Capture the cell that displays the provided text and extract its (X, Y) central coordinate. 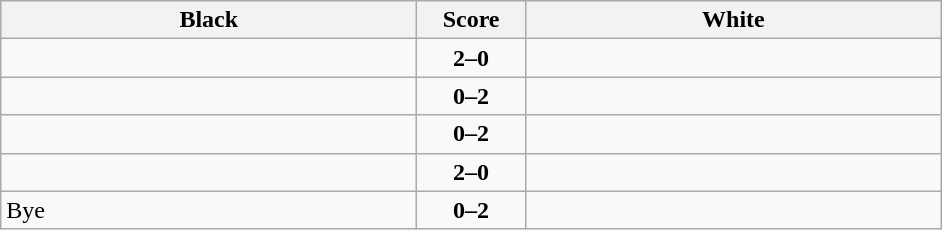
Black (209, 20)
Bye (209, 210)
Score (472, 20)
White (733, 20)
